Scan for the cell matching the given text and deliver its (x, y) coordinate at center. 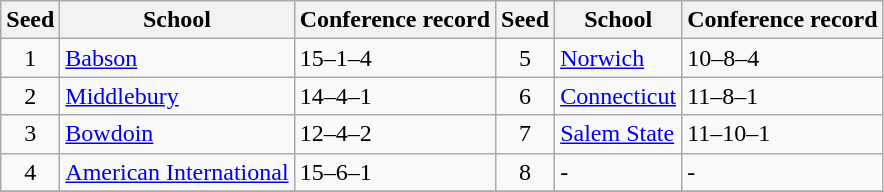
American International (177, 172)
10–8–4 (782, 58)
11–10–1 (782, 134)
Salem State (618, 134)
5 (526, 58)
4 (30, 172)
1 (30, 58)
14–4–1 (394, 96)
15–1–4 (394, 58)
Connecticut (618, 96)
15–6–1 (394, 172)
6 (526, 96)
Norwich (618, 58)
Middlebury (177, 96)
8 (526, 172)
11–8–1 (782, 96)
7 (526, 134)
2 (30, 96)
3 (30, 134)
Babson (177, 58)
Bowdoin (177, 134)
12–4–2 (394, 134)
